Find where the given text appears and provide that cell's center as [x, y] coordinate. 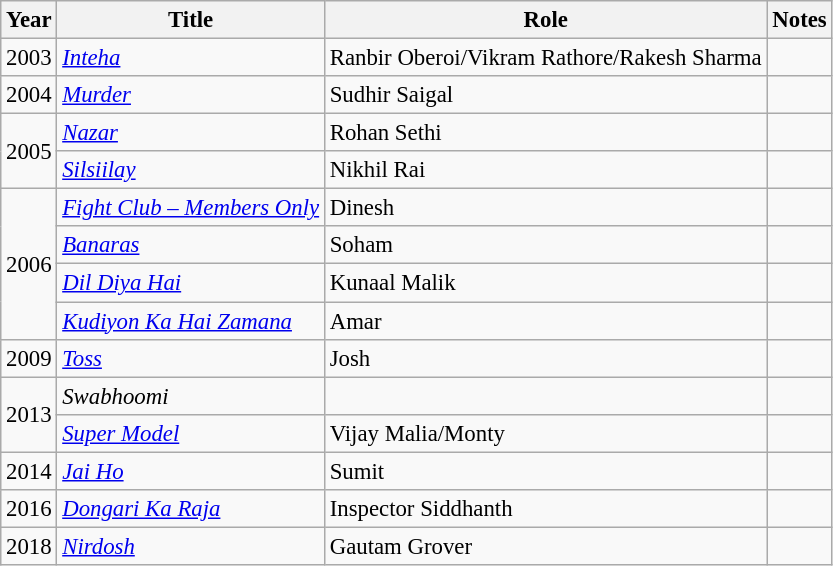
Sudhir Saigal [546, 95]
Dil Diya Hai [190, 283]
Nazar [190, 133]
2014 [29, 471]
Vijay Malia/Monty [546, 433]
Kudiyon Ka Hai Zamana [190, 321]
Silsiilay [190, 170]
2006 [29, 264]
2018 [29, 546]
2004 [29, 95]
Dongari Ka Raja [190, 509]
Fight Club – Members Only [190, 208]
Notes [800, 20]
Ranbir Oberoi/Vikram Rathore/Rakesh Sharma [546, 58]
Kunaal Malik [546, 283]
Toss [190, 358]
Inteha [190, 58]
2009 [29, 358]
Role [546, 20]
Super Model [190, 433]
Josh [546, 358]
Sumit [546, 471]
2003 [29, 58]
Swabhoomi [190, 396]
2013 [29, 414]
Nirdosh [190, 546]
Year [29, 20]
Title [190, 20]
Murder [190, 95]
2005 [29, 152]
Banaras [190, 245]
Jai Ho [190, 471]
Rohan Sethi [546, 133]
Dinesh [546, 208]
Soham [546, 245]
Inspector Siddhanth [546, 509]
2016 [29, 509]
Gautam Grover [546, 546]
Nikhil Rai [546, 170]
Amar [546, 321]
